From the cell containing the given text, extract its center point as (X, Y) coordinate. 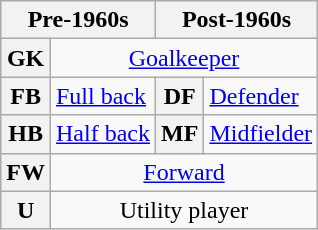
Defender (261, 96)
Utility player (184, 210)
Goalkeeper (184, 58)
Midfielder (261, 134)
U (26, 210)
Pre-1960s (78, 20)
HB (26, 134)
DF (180, 96)
GK (26, 58)
FW (26, 172)
Half back (102, 134)
Full back (102, 96)
MF (180, 134)
Post-1960s (237, 20)
Forward (184, 172)
FB (26, 96)
